Identify which cell holds the provided text, then report its [X, Y] central coordinate. 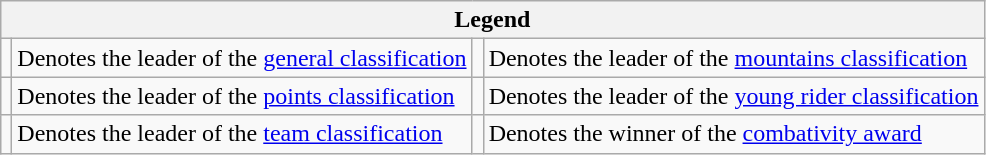
Legend [492, 20]
Denotes the leader of the young rider classification [734, 96]
Denotes the leader of the points classification [242, 96]
Denotes the leader of the mountains classification [734, 58]
Denotes the winner of the combativity award [734, 134]
Denotes the leader of the team classification [242, 134]
Denotes the leader of the general classification [242, 58]
